Provide the [X, Y] coordinate of the cell's center where the given text is located.  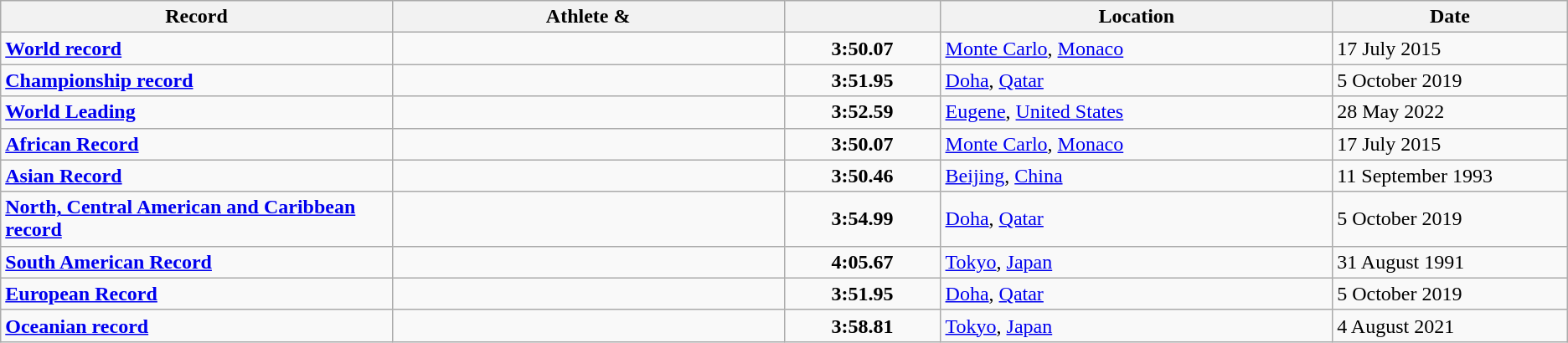
4:05.67 [863, 262]
South American Record [197, 262]
3:50.46 [863, 176]
3:54.99 [863, 219]
North, Central American and Caribbean record [197, 219]
3:58.81 [863, 325]
Location [1137, 17]
African Record [197, 144]
Beijing, China [1137, 176]
3:52.59 [863, 112]
31 August 1991 [1451, 262]
Oceanian record [197, 325]
Record [197, 17]
European Record [197, 294]
Eugene, United States [1137, 112]
Date [1451, 17]
Athlete & [588, 17]
11 September 1993 [1451, 176]
World Leading [197, 112]
World record [197, 49]
4 August 2021 [1451, 325]
28 May 2022 [1451, 112]
Championship record [197, 80]
Asian Record [197, 176]
